Pinpoint the cell where the given text exists, returning its [X, Y] midpoint coordinate. 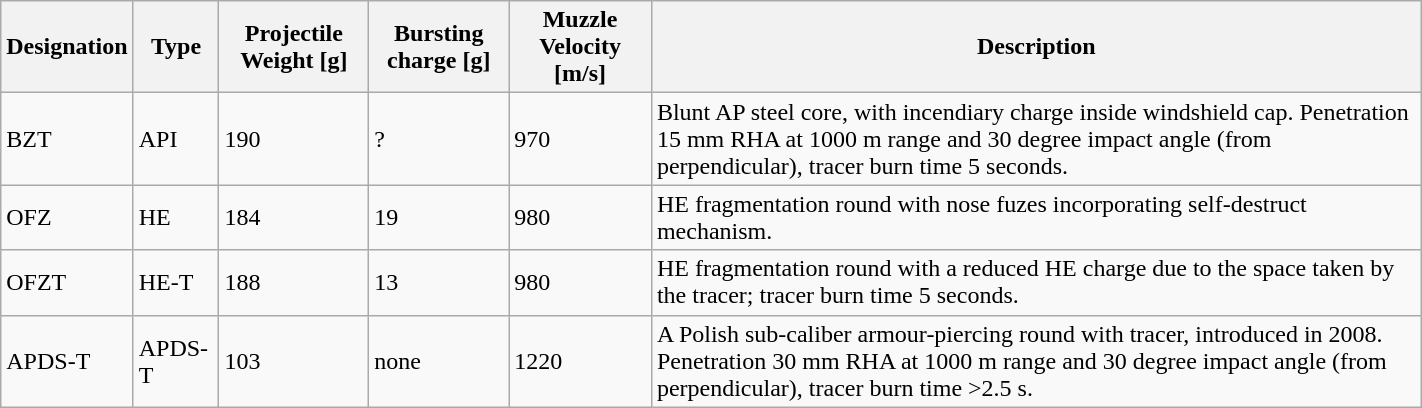
API [176, 139]
? [439, 139]
103 [294, 361]
Type [176, 47]
184 [294, 218]
Bursting charge [g] [439, 47]
188 [294, 282]
OFZT [67, 282]
19 [439, 218]
Projectile Weight [g] [294, 47]
970 [580, 139]
1220 [580, 361]
Description [1036, 47]
OFZ [67, 218]
HE fragmentation round with a reduced HE charge due to the space taken by the tracer; tracer burn time 5 seconds. [1036, 282]
13 [439, 282]
190 [294, 139]
none [439, 361]
HE [176, 218]
Muzzle Velocity [m/s] [580, 47]
Designation [67, 47]
HE-T [176, 282]
HE fragmentation round with nose fuzes incorporating self-destruct mechanism. [1036, 218]
BZT [67, 139]
